Determine the [X, Y] coordinate at the center of the cell enclosing the given text.  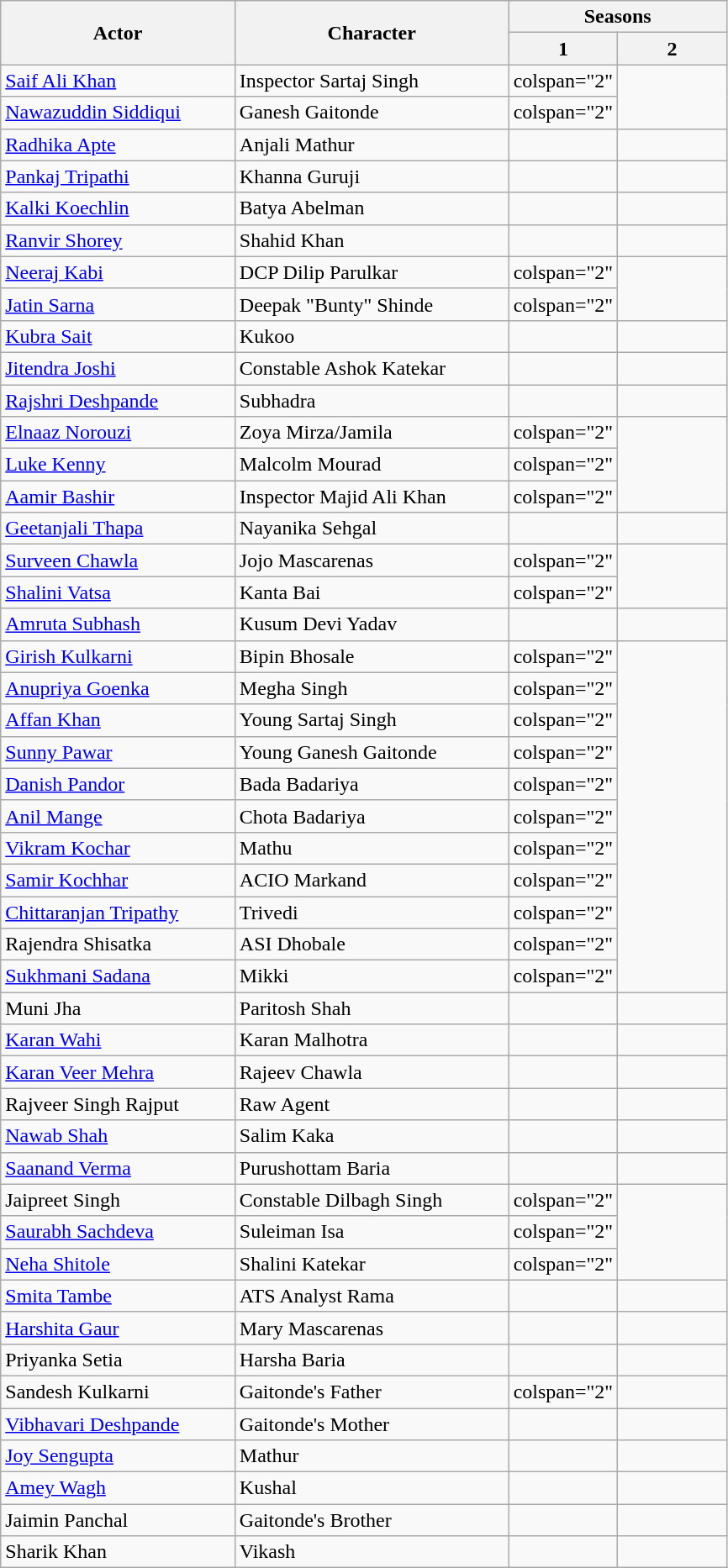
Bada Badariya [372, 784]
Chota Badariya [372, 816]
Gaitonde's Mother [372, 1424]
Rajveer Singh Rajput [118, 1104]
ACIO Markand [372, 880]
Anupriya Goenka [118, 688]
Mathur [372, 1456]
Gaitonde's Father [372, 1392]
Mathu [372, 848]
Danish Pandor [118, 784]
Kukoo [372, 336]
Aamir Bashir [118, 497]
Sunny Pawar [118, 752]
Karan Wahi [118, 1040]
Mary Mascarenas [372, 1328]
Saanand Verma [118, 1168]
Salim Kaka [372, 1136]
Kubra Sait [118, 336]
Constable Ashok Katekar [372, 368]
Vikram Kochar [118, 848]
Suleiman Isa [372, 1232]
Luke Kenny [118, 465]
Neeraj Kabi [118, 272]
Jaipreet Singh [118, 1200]
Raw Agent [372, 1104]
Inspector Sartaj Singh [372, 81]
Joy Sengupta [118, 1456]
Surveen Chawla [118, 560]
Neha Shitole [118, 1264]
Nayanika Sehgal [372, 529]
Malcolm Mourad [372, 465]
Deepak "Bunty" Shinde [372, 304]
Nawazuddin Siddiqui [118, 113]
Geetanjali Thapa [118, 529]
Sukhmani Sadana [118, 976]
Subhadra [372, 401]
Ganesh Gaitonde [372, 113]
Amruta Subhash [118, 624]
Bipin Bhosale [372, 656]
Kanta Bai [372, 592]
Character [372, 33]
Jojo Mascarenas [372, 560]
Young Ganesh Gaitonde [372, 752]
Young Sartaj Singh [372, 720]
Jaimin Panchal [118, 1520]
Megha Singh [372, 688]
Shalini Vatsa [118, 592]
Anil Mange [118, 816]
Harshita Gaur [118, 1328]
Nawab Shah [118, 1136]
Sandesh Kulkarni [118, 1392]
Harsha Baria [372, 1360]
Kushal [372, 1488]
Karan Malhotra [372, 1040]
Elnaaz Norouzi [118, 433]
Kusum Devi Yadav [372, 624]
Inspector Majid Ali Khan [372, 497]
Vibhavari Deshpande [118, 1424]
Rajendra Shisatka [118, 944]
Anjali Mathur [372, 145]
Shalini Katekar [372, 1264]
Karan Veer Mehra [118, 1072]
ASI Dhobale [372, 944]
Sharik Khan [118, 1552]
2 [673, 49]
Priyanka Setia [118, 1360]
Pankaj Tripathi [118, 176]
Purushottam Baria [372, 1168]
Radhika Apte [118, 145]
Affan Khan [118, 720]
Vikash [372, 1552]
Paritosh Shah [372, 1008]
Amey Wagh [118, 1488]
ATS Analyst Rama [372, 1296]
Muni Jha [118, 1008]
Actor [118, 33]
Jatin Sarna [118, 304]
Jitendra Joshi [118, 368]
Girish Kulkarni [118, 656]
Ranvir Shorey [118, 240]
Kalki Koechlin [118, 208]
Rajshri Deshpande [118, 401]
Zoya Mirza/Jamila [372, 433]
Saif Ali Khan [118, 81]
Seasons [617, 17]
Mikki [372, 976]
Samir Kochhar [118, 880]
Saurabh Sachdeva [118, 1232]
Chittaranjan Tripathy [118, 912]
Smita Tambe [118, 1296]
1 [563, 49]
Trivedi [372, 912]
Batya Abelman [372, 208]
Rajeev Chawla [372, 1072]
Gaitonde's Brother [372, 1520]
Khanna Guruji [372, 176]
DCP Dilip Parulkar [372, 272]
Shahid Khan [372, 240]
Constable Dilbagh Singh [372, 1200]
